Return [x, y] of the center of cell containing provided text 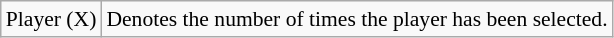
Player (X) [52, 19]
Denotes the number of times the player has been selected. [356, 19]
